Determine the (x, y) coordinate at the center of the cell enclosing the given text.  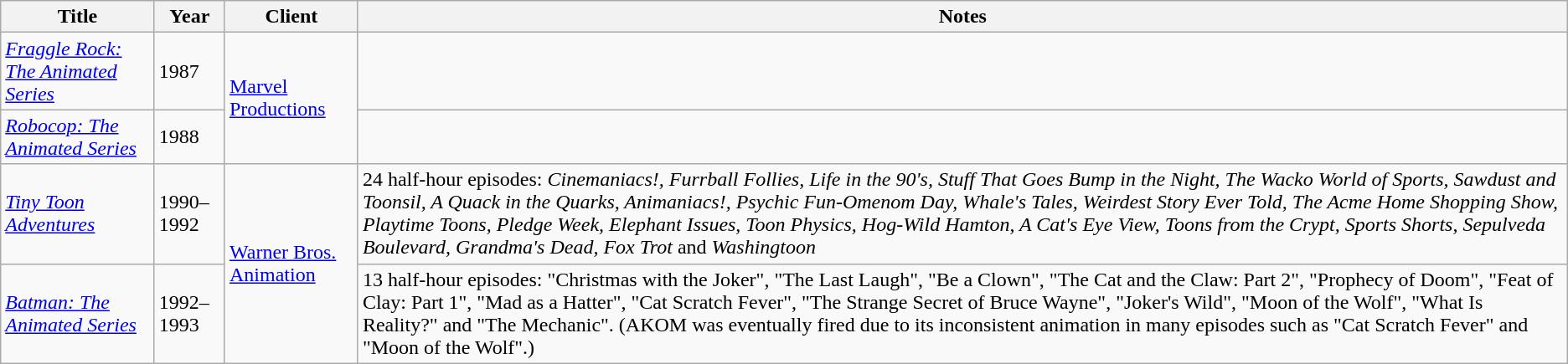
Title (77, 17)
1990–1992 (189, 214)
Client (291, 17)
Warner Bros. Animation (291, 264)
Fraggle Rock: The Animated Series (77, 71)
Tiny Toon Adventures (77, 214)
Batman: The Animated Series (77, 313)
1992–1993 (189, 313)
Year (189, 17)
1988 (189, 137)
1987 (189, 71)
Notes (962, 17)
Marvel Productions (291, 99)
Robocop: The Animated Series (77, 137)
